For the text-containing cell, return its midpoint in [X, Y] coordinate format. 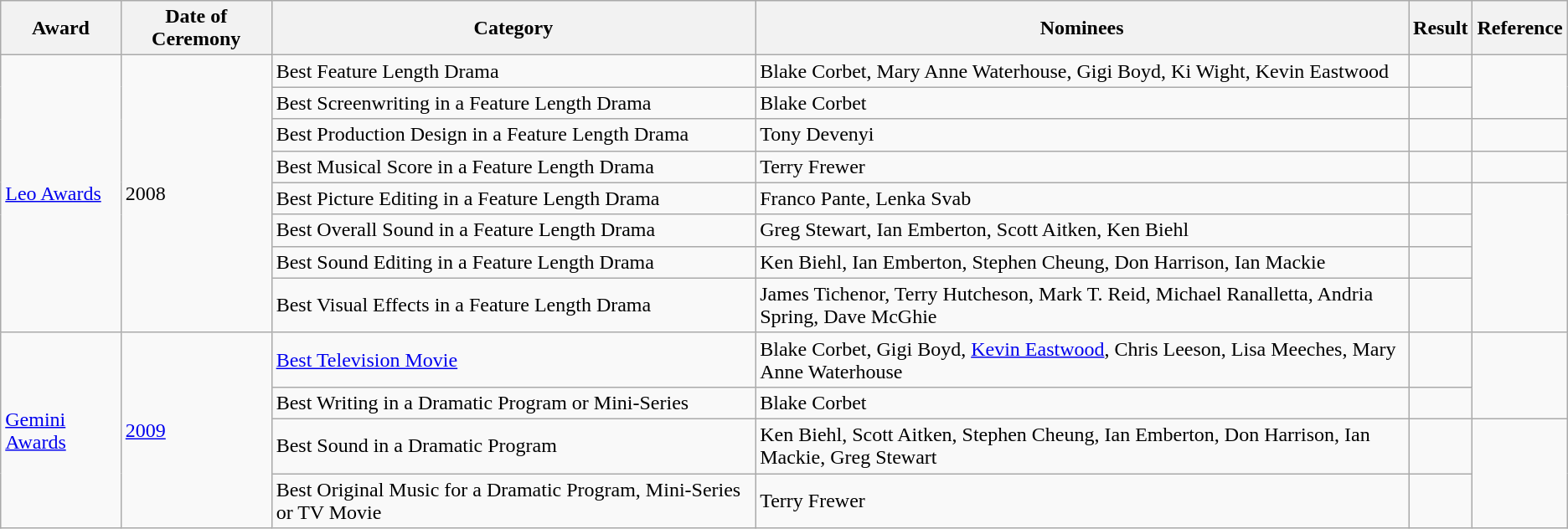
Best Sound in a Dramatic Program [513, 445]
Leo Awards [61, 194]
Best Musical Score in a Feature Length Drama [513, 167]
Best Screenwriting in a Feature Length Drama [513, 103]
Ken Biehl, Scott Aitken, Stephen Cheung, Ian Emberton, Don Harrison, Ian Mackie, Greg Stewart [1082, 445]
Blake Corbet, Gigi Boyd, Kevin Eastwood, Chris Leeson, Lisa Meeches, Mary Anne Waterhouse [1082, 360]
Best Writing in a Dramatic Program or Mini-Series [513, 403]
James Tichenor, Terry Hutcheson, Mark T. Reid, Michael Ranalletta, Andria Spring, Dave McGhie [1082, 305]
Tony Devenyi [1082, 135]
Best Overall Sound in a Feature Length Drama [513, 230]
Date of Ceremony [196, 28]
Gemini Awards [61, 430]
Award [61, 28]
Best Television Movie [513, 360]
Best Sound Editing in a Feature Length Drama [513, 262]
Nominees [1082, 28]
Greg Stewart, Ian Emberton, Scott Aitken, Ken Biehl [1082, 230]
Franco Pante, Lenka Svab [1082, 198]
Reference [1519, 28]
Best Visual Effects in a Feature Length Drama [513, 305]
Result [1441, 28]
Category [513, 28]
Blake Corbet, Mary Anne Waterhouse, Gigi Boyd, Ki Wight, Kevin Eastwood [1082, 71]
Best Original Music for a Dramatic Program, Mini-Series or TV Movie [513, 501]
Best Production Design in a Feature Length Drama [513, 135]
Ken Biehl, Ian Emberton, Stephen Cheung, Don Harrison, Ian Mackie [1082, 262]
Best Picture Editing in a Feature Length Drama [513, 198]
Best Feature Length Drama [513, 71]
2009 [196, 430]
2008 [196, 194]
